Return (x, y) of the center of cell containing provided text 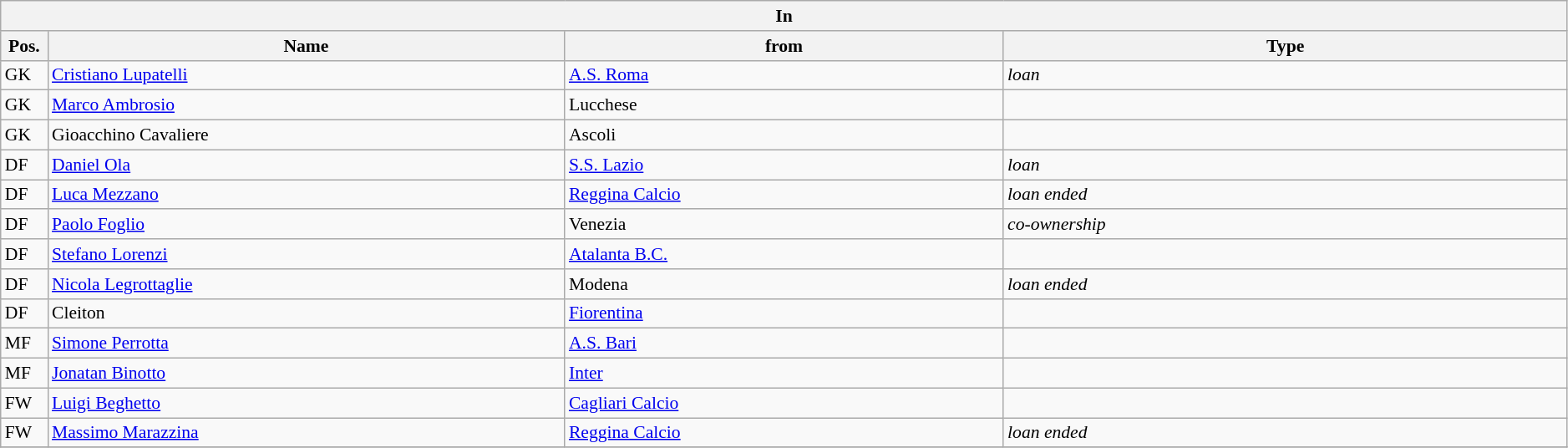
Atalanta B.C. (784, 254)
Nicola Legrottaglie (306, 284)
Lucchese (784, 105)
Simone Perrotta (306, 344)
co-ownership (1285, 225)
Cristiano Lupatelli (306, 75)
A.S. Bari (784, 344)
Paolo Foglio (306, 225)
Type (1285, 46)
Jonatan Binotto (306, 374)
Marco Ambrosio (306, 105)
Gioacchino Cavaliere (306, 135)
In (784, 16)
Inter (784, 374)
Venezia (784, 225)
Massimo Marazzina (306, 433)
A.S. Roma (784, 75)
Stefano Lorenzi (306, 254)
Modena (784, 284)
Daniel Ola (306, 165)
S.S. Lazio (784, 165)
Cleiton (306, 313)
Luca Mezzano (306, 195)
Name (306, 46)
Cagliari Calcio (784, 403)
from (784, 46)
Pos. (24, 46)
Fiorentina (784, 313)
Luigi Beghetto (306, 403)
Ascoli (784, 135)
